Pinpoint the cell where the given text exists, returning its (X, Y) midpoint coordinate. 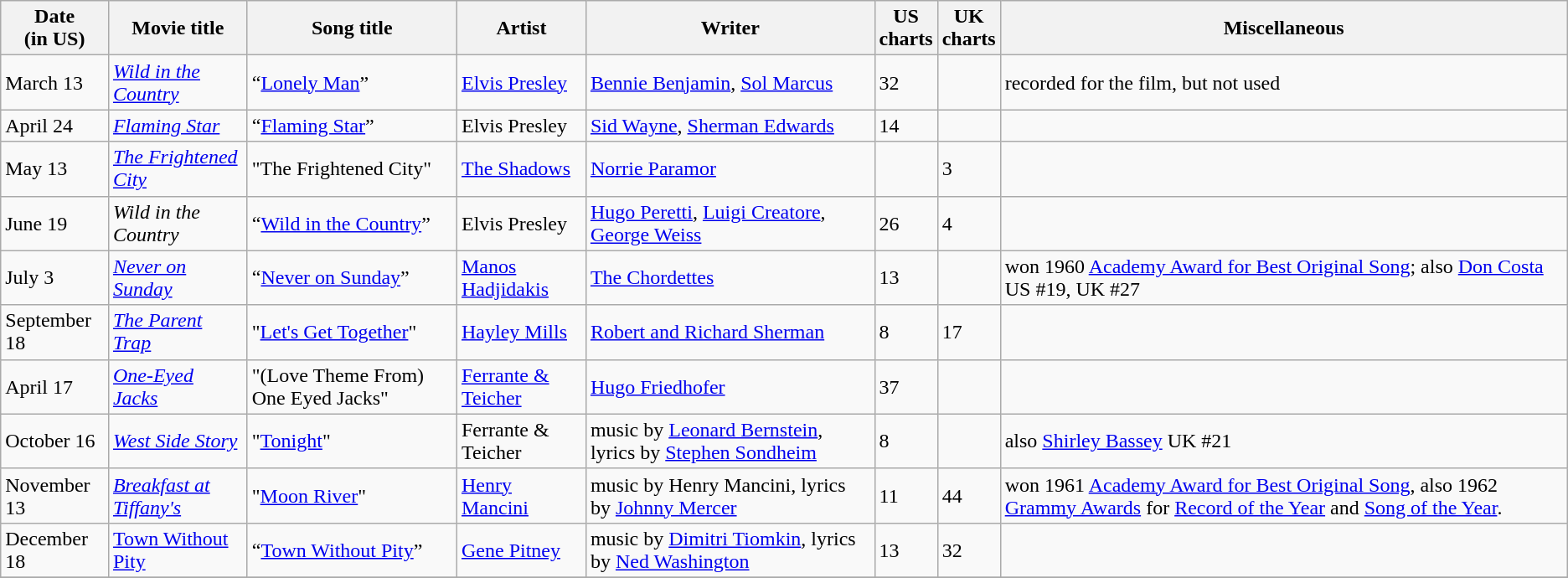
“Town Without Pity” (352, 550)
Date(in US) (55, 28)
44 (968, 496)
Robert and Richard Sherman (730, 332)
4 (968, 223)
“Flaming Star” (352, 126)
music by Leonard Bernstein, lyrics by Stephen Sondheim (730, 441)
3 (968, 169)
music by Dimitri Tiomkin, lyrics by Ned Washington (730, 550)
West Side Story (178, 441)
14 (906, 126)
won 1961 Academy Award for Best Original Song, also 1962 Grammy Awards for Record of the Year and Song of the Year. (1283, 496)
recorded for the film, but not used (1283, 82)
Henry Mancini (521, 496)
Town Without Pity (178, 550)
“Wild in the Country” (352, 223)
Bennie Benjamin, Sol Marcus (730, 82)
also Shirley Bassey UK #21 (1283, 441)
Hugo Friedhofer (730, 387)
December 18 (55, 550)
17 (968, 332)
"(Love Theme From) One Eyed Jacks" (352, 387)
June 19 (55, 223)
The Frightened City (178, 169)
Manos Hadjidakis (521, 278)
Flaming Star (178, 126)
US charts (906, 28)
April 17 (55, 387)
The Shadows (521, 169)
The Chordettes (730, 278)
“Lonely Man” (352, 82)
The Parent Trap (178, 332)
Breakfast at Tiffany's (178, 496)
11 (906, 496)
July 3 (55, 278)
Miscellaneous (1283, 28)
won 1960 Academy Award for Best Original Song; also Don Costa US #19, UK #27 (1283, 278)
Song title (352, 28)
UKcharts (968, 28)
Artist (521, 28)
October 16 (55, 441)
Gene Pitney (521, 550)
Movie title (178, 28)
Writer (730, 28)
music by Henry Mancini, lyrics by Johnny Mercer (730, 496)
April 24 (55, 126)
Never on Sunday (178, 278)
May 13 (55, 169)
Sid Wayne, Sherman Edwards (730, 126)
One-Eyed Jacks (178, 387)
November 13 (55, 496)
37 (906, 387)
"Moon River" (352, 496)
Hugo Peretti, Luigi Creatore, George Weiss (730, 223)
Hayley Mills (521, 332)
26 (906, 223)
"The Frightened City" (352, 169)
“Never on Sunday” (352, 278)
"Let's Get Together" (352, 332)
"Tonight" (352, 441)
March 13 (55, 82)
September 18 (55, 332)
Norrie Paramor (730, 169)
